Detect which cell encompasses the target text, then output its (x, y) center coordinate. 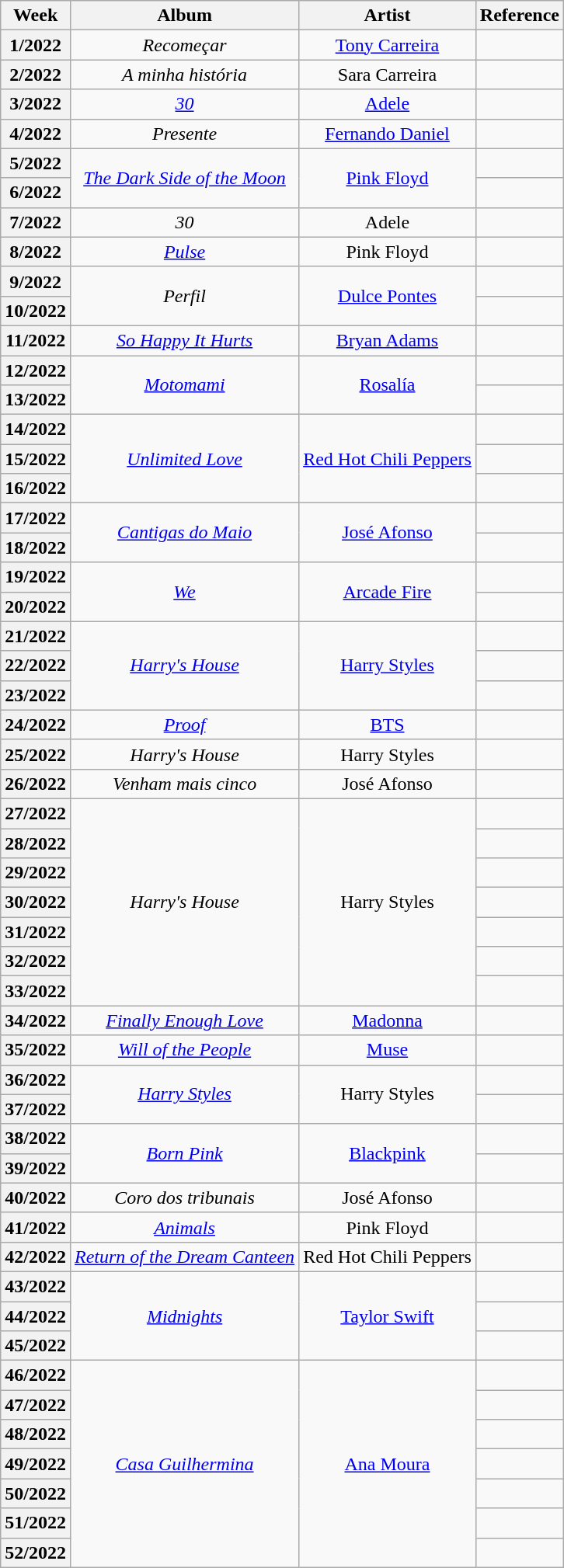
1/2022 (36, 45)
15/2022 (36, 459)
8/2022 (36, 252)
Fernando Daniel (388, 134)
Cantigas do Maio (184, 533)
30/2022 (36, 902)
Unlimited Love (184, 459)
49/2022 (36, 1464)
28/2022 (36, 843)
13/2022 (36, 400)
Rosalía (388, 385)
Coro dos tribunais (184, 1198)
2/2022 (36, 75)
Madonna (388, 1020)
38/2022 (36, 1139)
3/2022 (36, 104)
48/2022 (36, 1434)
39/2022 (36, 1168)
9/2022 (36, 281)
Week (36, 16)
24/2022 (36, 725)
52/2022 (36, 1552)
Tony Carreira (388, 45)
Album (184, 16)
The Dark Side of the Moon (184, 178)
21/2022 (36, 636)
Venham mais cinco (184, 784)
31/2022 (36, 932)
14/2022 (36, 429)
Taylor Swift (388, 1316)
36/2022 (36, 1080)
5/2022 (36, 163)
46/2022 (36, 1375)
29/2022 (36, 873)
33/2022 (36, 991)
BTS (388, 725)
Motomami (184, 385)
51/2022 (36, 1523)
19/2022 (36, 577)
7/2022 (36, 222)
27/2022 (36, 813)
Muse (388, 1050)
45/2022 (36, 1346)
Return of the Dream Canteen (184, 1257)
50/2022 (36, 1493)
Arcade Fire (388, 592)
Animals (184, 1227)
Perfil (184, 296)
We (184, 592)
Sara Carreira (388, 75)
43/2022 (36, 1286)
Artist (388, 16)
Blackpink (388, 1153)
11/2022 (36, 340)
Casa Guilhermina (184, 1464)
So Happy It Hurts (184, 340)
20/2022 (36, 607)
Finally Enough Love (184, 1020)
12/2022 (36, 370)
A minha história (184, 75)
Dulce Pontes (388, 296)
Reference (519, 16)
37/2022 (36, 1109)
Proof (184, 725)
26/2022 (36, 784)
Midnights (184, 1316)
35/2022 (36, 1050)
Recomeçar (184, 45)
10/2022 (36, 311)
42/2022 (36, 1257)
Bryan Adams (388, 340)
Presente (184, 134)
6/2022 (36, 193)
4/2022 (36, 134)
23/2022 (36, 695)
Will of the People (184, 1050)
41/2022 (36, 1227)
Ana Moura (388, 1464)
18/2022 (36, 548)
40/2022 (36, 1198)
44/2022 (36, 1316)
Born Pink (184, 1153)
34/2022 (36, 1020)
22/2022 (36, 666)
47/2022 (36, 1405)
32/2022 (36, 961)
25/2022 (36, 754)
Pulse (184, 252)
16/2022 (36, 488)
17/2022 (36, 518)
